Return the [x, y] coordinate for the center point of the cell that contains the specified text.  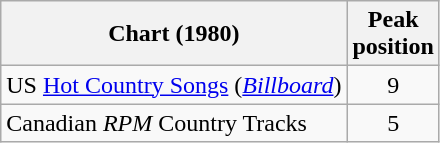
5 [393, 123]
Peakposition [393, 34]
Canadian RPM Country Tracks [174, 123]
US Hot Country Songs (Billboard) [174, 85]
9 [393, 85]
Chart (1980) [174, 34]
